Output the [X, Y] coordinate of the center of the cell containing the given text.  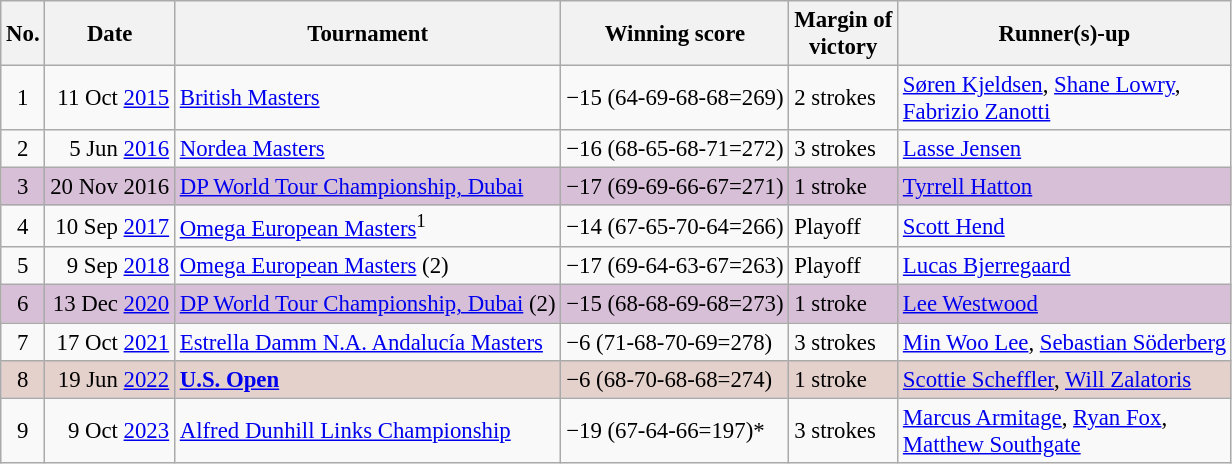
1 [23, 98]
Margin ofvictory [844, 34]
Min Woo Lee, Sebastian Söderberg [1065, 342]
−16 (68-65-68-71=272) [675, 149]
−15 (64-69-68-68=269) [675, 98]
10 Sep 2017 [110, 226]
11 Oct 2015 [110, 98]
Tournament [367, 34]
5 [23, 267]
−6 (71-68-70-69=278) [675, 342]
Omega European Masters (2) [367, 267]
Estrella Damm N.A. Andalucía Masters [367, 342]
8 [23, 379]
British Masters [367, 98]
Date [110, 34]
DP World Tour Championship, Dubai (2) [367, 304]
−17 (69-69-66-67=271) [675, 187]
2 [23, 149]
Runner(s)-up [1065, 34]
Søren Kjeldsen, Shane Lowry, Fabrizio Zanotti [1065, 98]
19 Jun 2022 [110, 379]
13 Dec 2020 [110, 304]
Omega European Masters1 [367, 226]
Lasse Jensen [1065, 149]
−17 (69-64-63-67=263) [675, 267]
No. [23, 34]
9 Oct 2023 [110, 430]
4 [23, 226]
−19 (67-64-66=197)* [675, 430]
DP World Tour Championship, Dubai [367, 187]
−15 (68-68-69-68=273) [675, 304]
3 [23, 187]
9 [23, 430]
Scottie Scheffler, Will Zalatoris [1065, 379]
7 [23, 342]
Marcus Armitage, Ryan Fox, Matthew Southgate [1065, 430]
Nordea Masters [367, 149]
Tyrrell Hatton [1065, 187]
−14 (67-65-70-64=266) [675, 226]
20 Nov 2016 [110, 187]
Lee Westwood [1065, 304]
6 [23, 304]
Winning score [675, 34]
Alfred Dunhill Links Championship [367, 430]
Lucas Bjerregaard [1065, 267]
5 Jun 2016 [110, 149]
Scott Hend [1065, 226]
−6 (68-70-68-68=274) [675, 379]
17 Oct 2021 [110, 342]
U.S. Open [367, 379]
2 strokes [844, 98]
9 Sep 2018 [110, 267]
